Identify which cell holds the provided text, then report its [x, y] central coordinate. 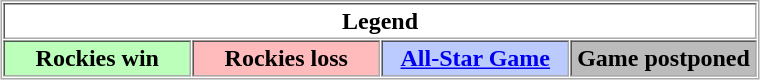
Rockies win [98, 58]
All-Star Game [476, 58]
Legend [380, 21]
Game postponed [663, 58]
Rockies loss [286, 58]
